Pinpoint the cell where the given text exists, returning its (X, Y) midpoint coordinate. 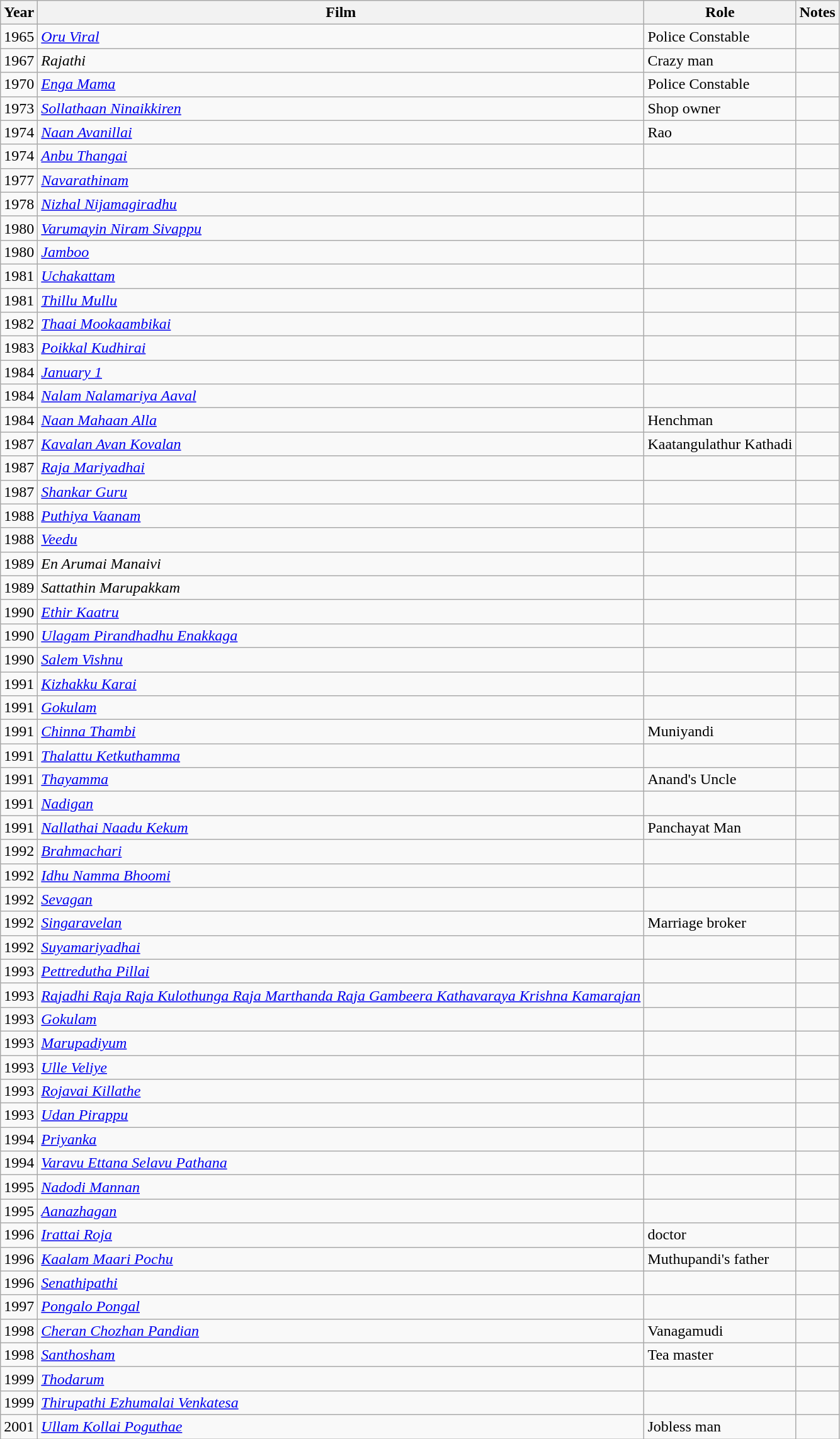
Marriage broker (720, 923)
Role (720, 13)
Sattathin Marupakkam (341, 588)
doctor (720, 1235)
Ethir Kaatru (341, 611)
Anbu Thangai (341, 156)
Vanagamudi (720, 1331)
1965 (19, 37)
Rajathi (341, 60)
Nalam Nalamariya Aaval (341, 396)
Veedu (341, 540)
2001 (19, 1426)
Jobless man (720, 1426)
Varumayin Niram Sivappu (341, 228)
Panchayat Man (720, 828)
Nizhal Nijamagiradhu (341, 204)
Ulagam Pirandhadhu Enakkaga (341, 635)
1970 (19, 84)
Thirupathi Ezhumalai Venkatesa (341, 1402)
Priyanka (341, 1139)
Naan Avanillai (341, 132)
1967 (19, 60)
Oru Viral (341, 37)
Navarathinam (341, 180)
Rajadhi Raja Raja Kulothunga Raja Marthanda Raja Gambeera Kathavaraya Krishna Kamarajan (341, 995)
Thalattu Ketkuthamma (341, 756)
Nadigan (341, 804)
Senathipathi (341, 1283)
1982 (19, 324)
Idhu Namma Bhoomi (341, 875)
Kizhakku Karai (341, 683)
Thaai Mookaambikai (341, 324)
Puthiya Vaanam (341, 516)
Kaatangulathur Kathadi (720, 444)
Kaalam Maari Pochu (341, 1259)
Salem Vishnu (341, 659)
Tea master (720, 1355)
Film (341, 13)
1983 (19, 348)
Year (19, 13)
Ullam Kollai Poguthae (341, 1426)
Notes (817, 13)
January 1 (341, 372)
Sevagan (341, 899)
Rojavai Killathe (341, 1091)
Thayamma (341, 780)
Uchakattam (341, 276)
Muthupandi's father (720, 1259)
Santhosham (341, 1355)
Anand's Uncle (720, 780)
Pongalo Pongal (341, 1307)
Marupadiyum (341, 1043)
Kavalan Avan Kovalan (341, 444)
Cheran Chozhan Pandian (341, 1331)
Crazy man (720, 60)
Naan Mahaan Alla (341, 420)
Poikkal Kudhirai (341, 348)
1977 (19, 180)
Thodarum (341, 1379)
Nadodi Mannan (341, 1187)
Raja Mariyadhai (341, 468)
Chinna Thambi (341, 732)
Aanazhagan (341, 1211)
Nallathai Naadu Kekum (341, 828)
Henchman (720, 420)
1978 (19, 204)
Udan Pirappu (341, 1115)
Muniyandi (720, 732)
Varavu Ettana Selavu Pathana (341, 1163)
Singaravelan (341, 923)
Jamboo (341, 252)
1973 (19, 108)
Shankar Guru (341, 492)
Irattai Roja (341, 1235)
Shop owner (720, 108)
Sollathaan Ninaikkiren (341, 108)
1997 (19, 1307)
Enga Mama (341, 84)
Thillu Mullu (341, 300)
En Arumai Manaivi (341, 564)
Brahmachari (341, 851)
Pettredutha Pillai (341, 971)
Rao (720, 132)
Ulle Veliye (341, 1067)
Suyamariyadhai (341, 947)
